Search for the cell housing the specified text and yield its (x, y) center coordinate. 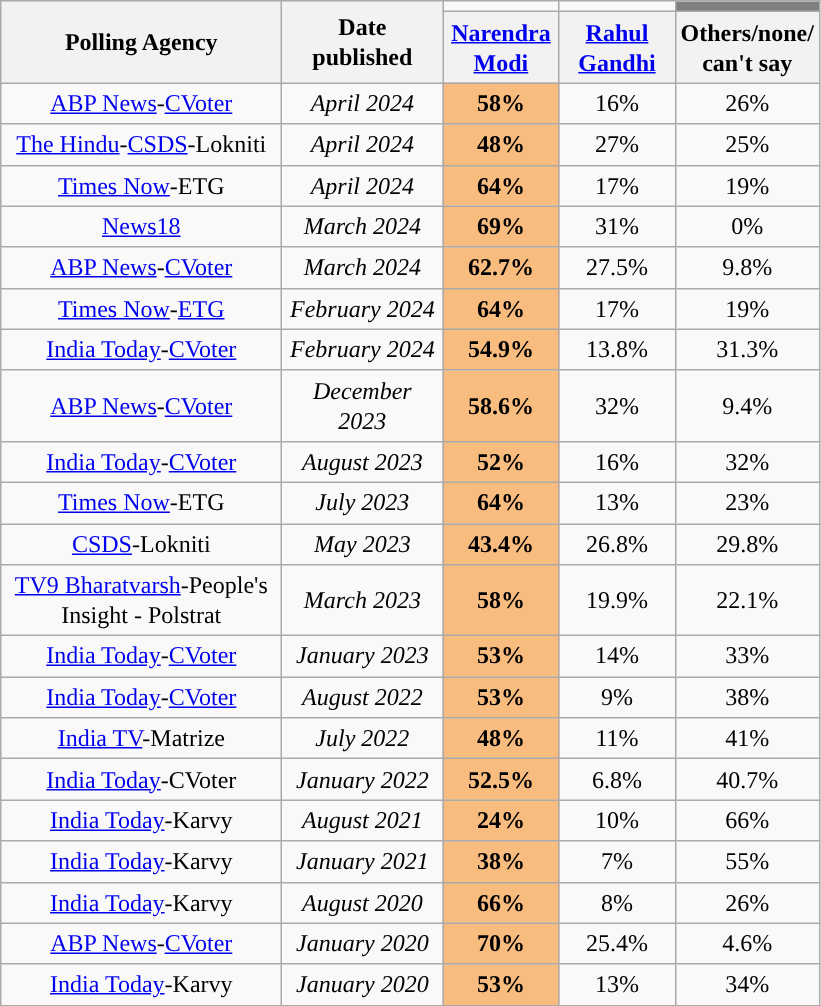
Rahul Gandhi (617, 48)
22.1% (747, 600)
62.7% (501, 268)
August 2021 (362, 820)
27% (617, 144)
55% (747, 862)
India TV-Matrize (142, 738)
Narendra Modi (501, 48)
26.8% (617, 544)
March 2023 (362, 600)
July 2022 (362, 738)
August 2022 (362, 698)
9.8% (747, 268)
News18 (142, 226)
January 2023 (362, 656)
Date published (362, 42)
40.7% (747, 780)
8% (617, 902)
Polling Agency (142, 42)
0% (747, 226)
31.3% (747, 350)
34% (747, 984)
52% (501, 462)
54.9% (501, 350)
11% (617, 738)
TV9 Bharatvarsh-People's Insight - Polstrat (142, 600)
58.6% (501, 406)
70% (501, 944)
December 2023 (362, 406)
24% (501, 820)
69% (501, 226)
13.8% (617, 350)
9.4% (747, 406)
4.6% (747, 944)
25.4% (617, 944)
25% (747, 144)
41% (747, 738)
7% (617, 862)
Others/none/can't say (747, 48)
August 2020 (362, 902)
January 2021 (362, 862)
6.8% (617, 780)
14% (617, 656)
23% (747, 502)
43.4% (501, 544)
27.5% (617, 268)
August 2023 (362, 462)
July 2023 (362, 502)
9% (617, 698)
19.9% (617, 600)
January 2022 (362, 780)
29.8% (747, 544)
CSDS-Lokniti (142, 544)
The Hindu-CSDS-Lokniti (142, 144)
31% (617, 226)
May 2023 (362, 544)
10% (617, 820)
52.5% (501, 780)
33% (747, 656)
